Determine the (x, y) coordinate at the center of the cell enclosing the given text.  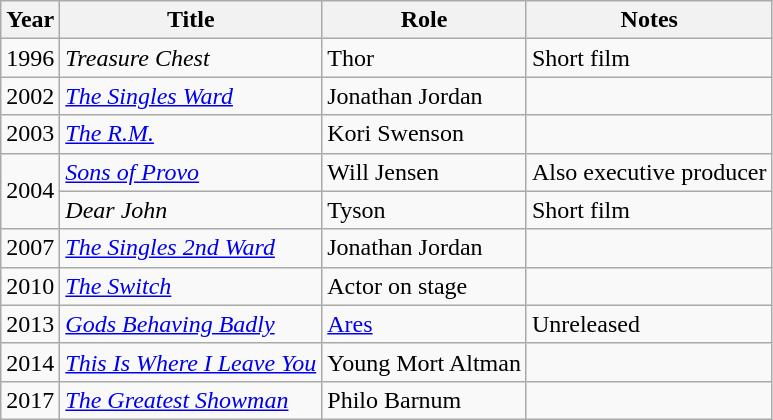
2010 (30, 286)
2002 (30, 96)
The Singles 2nd Ward (191, 248)
The Singles Ward (191, 96)
Unreleased (649, 324)
The R.M. (191, 134)
2014 (30, 362)
The Greatest Showman (191, 400)
Kori Swenson (424, 134)
The Switch (191, 286)
2013 (30, 324)
Actor on stage (424, 286)
2017 (30, 400)
Philo Barnum (424, 400)
1996 (30, 58)
Dear John (191, 210)
Gods Behaving Badly (191, 324)
2003 (30, 134)
Sons of Provo (191, 172)
Thor (424, 58)
2004 (30, 191)
Title (191, 20)
Will Jensen (424, 172)
Also executive producer (649, 172)
Ares (424, 324)
2007 (30, 248)
Role (424, 20)
Treasure Chest (191, 58)
Young Mort Altman (424, 362)
Notes (649, 20)
Tyson (424, 210)
This Is Where I Leave You (191, 362)
Year (30, 20)
